Extract the (x, y) coordinate from the center of the cell holding the provided text.  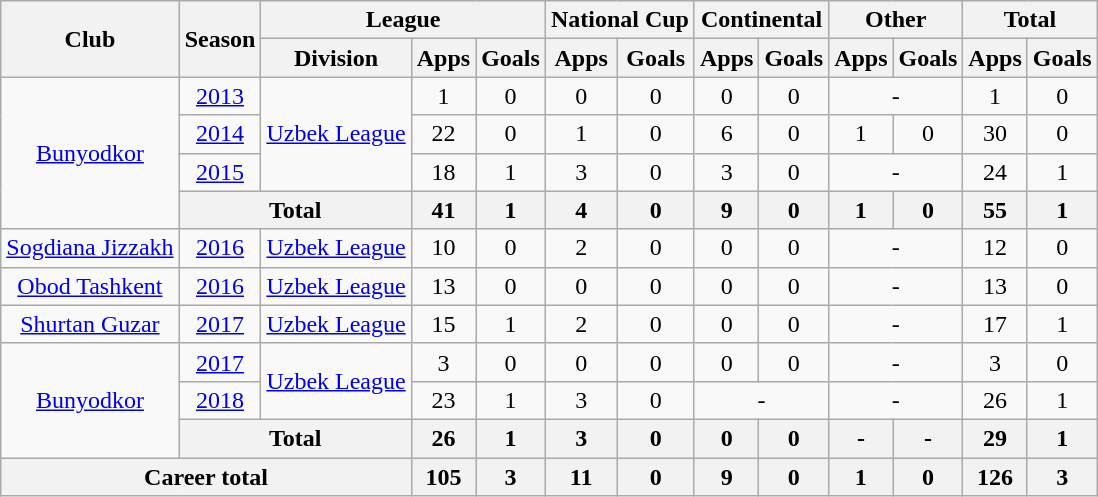
55 (995, 210)
29 (995, 438)
Other (896, 20)
Season (220, 39)
4 (581, 210)
Division (336, 58)
6 (726, 134)
Obod Tashkent (90, 286)
11 (581, 477)
Sogdiana Jizzakh (90, 248)
2015 (220, 172)
Continental (761, 20)
18 (443, 172)
2013 (220, 96)
105 (443, 477)
22 (443, 134)
2018 (220, 400)
10 (443, 248)
2014 (220, 134)
23 (443, 400)
30 (995, 134)
National Cup (620, 20)
12 (995, 248)
Club (90, 39)
126 (995, 477)
Shurtan Guzar (90, 324)
15 (443, 324)
24 (995, 172)
Career total (206, 477)
17 (995, 324)
41 (443, 210)
League (404, 20)
